Find where the given text appears and provide that cell's center as (x, y) coordinate. 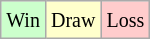
Win (24, 20)
Draw (72, 20)
Loss (126, 20)
